From the cell containing the given text, extract its center point as [X, Y] coordinate. 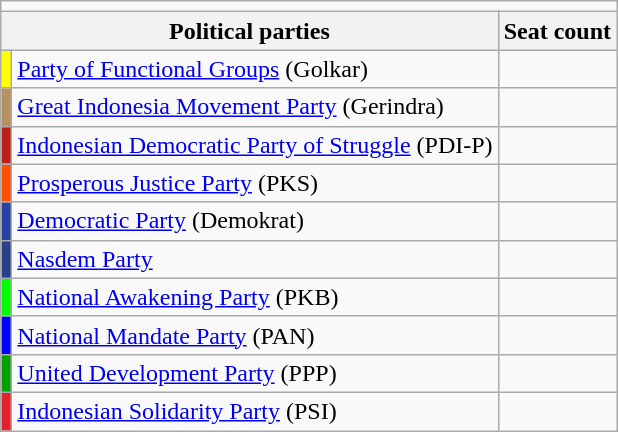
Political parties [250, 31]
Democratic Party (Demokrat) [255, 221]
National Mandate Party (PAN) [255, 335]
Party of Functional Groups (Golkar) [255, 69]
Nasdem Party [255, 259]
Seat count [557, 31]
Indonesian Solidarity Party (PSI) [255, 411]
Indonesian Democratic Party of Struggle (PDI-P) [255, 145]
Great Indonesia Movement Party (Gerindra) [255, 107]
United Development Party (PPP) [255, 373]
National Awakening Party (PKB) [255, 297]
Prosperous Justice Party (PKS) [255, 183]
